Output the (X, Y) coordinate of the center of the cell containing the given text.  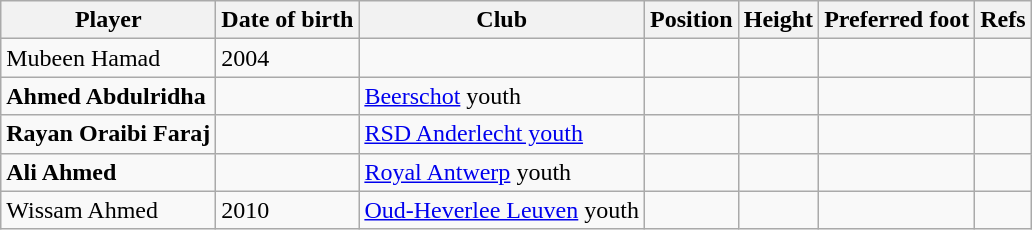
Player (108, 20)
Beerschot youth (502, 96)
Mubeen Hamad (108, 58)
RSD Anderlecht youth (502, 134)
2004 (288, 58)
Ahmed Abdulridha (108, 96)
Height (778, 20)
Club (502, 20)
Date of birth (288, 20)
Refs (1003, 20)
Royal Antwerp youth (502, 172)
Preferred foot (897, 20)
Wissam Ahmed (108, 210)
Position (691, 20)
2010 (288, 210)
Oud-Heverlee Leuven youth (502, 210)
Ali Ahmed (108, 172)
Rayan Oraibi Faraj (108, 134)
